For the text-containing cell, return its midpoint in (x, y) coordinate format. 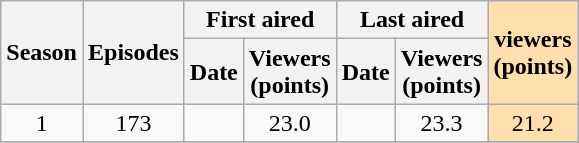
Season (42, 52)
Last aired (412, 20)
viewers (points) (533, 52)
Episodes (133, 52)
173 (133, 123)
First aired (260, 20)
23.0 (290, 123)
21.2 (533, 123)
1 (42, 123)
23.3 (442, 123)
